Extract the [X, Y] coordinate from the center of the cell holding the provided text.  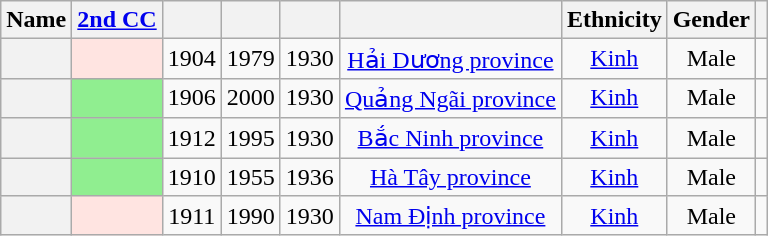
1979 [250, 59]
1906 [192, 98]
1910 [192, 177]
1990 [250, 216]
2nd CC [117, 20]
Bắc Ninh province [450, 138]
Hải Dương province [450, 59]
Nam Định province [450, 216]
Name [36, 20]
1995 [250, 138]
Quảng Ngãi province [450, 98]
1904 [192, 59]
Gender [711, 20]
1955 [250, 177]
Hà Tây province [450, 177]
2000 [250, 98]
1936 [310, 177]
Ethnicity [614, 20]
1911 [192, 216]
1912 [192, 138]
